Search for the cell housing the specified text and yield its (x, y) center coordinate. 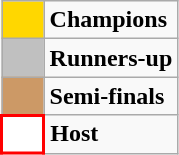
Champions (111, 20)
Runners-up (111, 58)
Semi-finals (111, 96)
Host (111, 134)
